Return (x, y) of the center of cell containing provided text 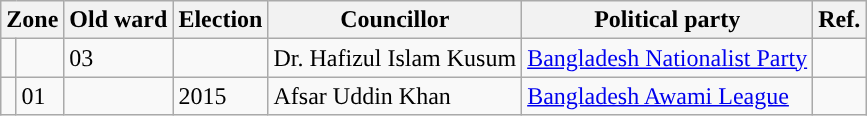
Old ward (118, 20)
01 (40, 96)
Zone (32, 20)
2015 (220, 96)
Afsar Uddin Khan (395, 96)
Political party (668, 20)
03 (118, 58)
Election (220, 20)
Ref. (840, 20)
Councillor (395, 20)
Dr. Hafizul Islam Kusum (395, 58)
Bangladesh Awami League (668, 96)
Bangladesh Nationalist Party (668, 58)
